For the text-containing cell, return its midpoint in [X, Y] coordinate format. 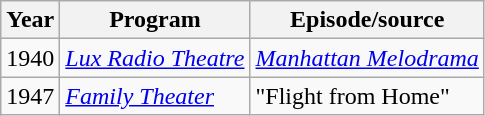
Manhattan Melodrama [367, 58]
1940 [30, 58]
"Flight from Home" [367, 96]
Year [30, 20]
Lux Radio Theatre [155, 58]
1947 [30, 96]
Family Theater [155, 96]
Program [155, 20]
Episode/source [367, 20]
